Capture the cell that displays the provided text and extract its [X, Y] central coordinate. 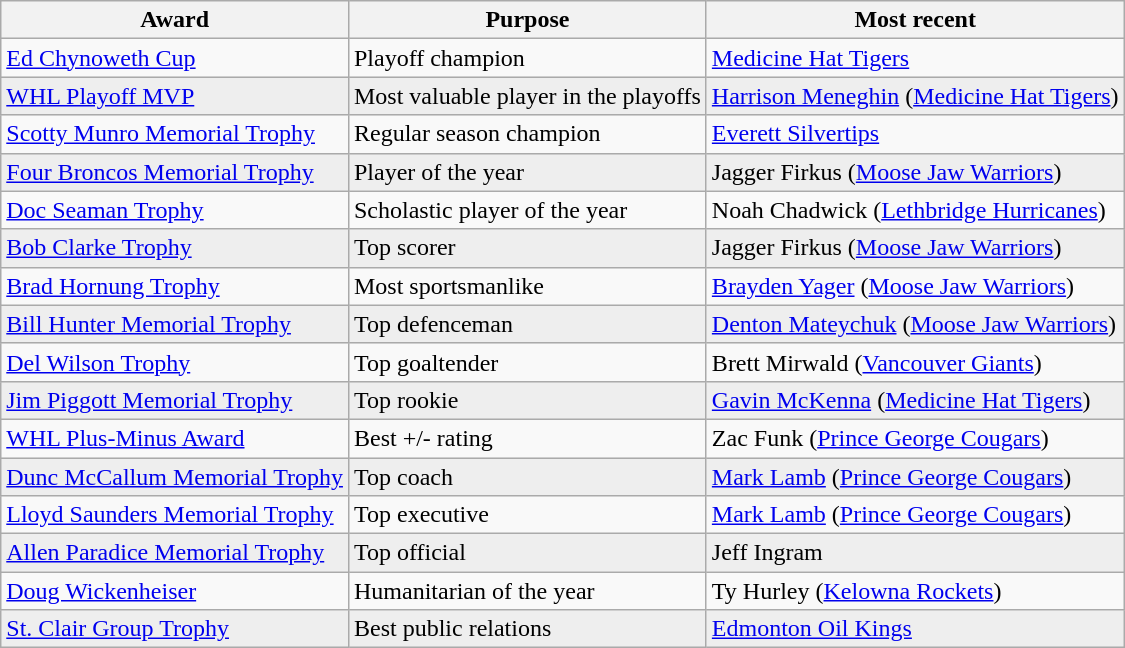
Noah Chadwick (Lethbridge Hurricanes) [915, 210]
Top defenceman [527, 324]
Best +/- rating [527, 438]
Purpose [527, 20]
Player of the year [527, 172]
Brayden Yager (Moose Jaw Warriors) [915, 286]
Top coach [527, 477]
Harrison Meneghin (Medicine Hat Tigers) [915, 96]
Ed Chynoweth Cup [175, 58]
Allen Paradice Memorial Trophy [175, 553]
Best public relations [527, 629]
Top executive [527, 515]
Gavin McKenna (Medicine Hat Tigers) [915, 400]
Del Wilson Trophy [175, 362]
Edmonton Oil Kings [915, 629]
Bob Clarke Trophy [175, 248]
St. Clair Group Trophy [175, 629]
Doc Seaman Trophy [175, 210]
Brad Hornung Trophy [175, 286]
Bill Hunter Memorial Trophy [175, 324]
Brett Mirwald (Vancouver Giants) [915, 362]
Most recent [915, 20]
Top goaltender [527, 362]
Top official [527, 553]
Jim Piggott Memorial Trophy [175, 400]
Zac Funk (Prince George Cougars) [915, 438]
Ty Hurley (Kelowna Rockets) [915, 591]
Dunc McCallum Memorial Trophy [175, 477]
Humanitarian of the year [527, 591]
Most sportsmanlike [527, 286]
Regular season champion [527, 134]
WHL Plus-Minus Award [175, 438]
Most valuable player in the playoffs [527, 96]
Top scorer [527, 248]
Scholastic player of the year [527, 210]
Denton Mateychuk (Moose Jaw Warriors) [915, 324]
Award [175, 20]
Doug Wickenheiser [175, 591]
Medicine Hat Tigers [915, 58]
Scotty Munro Memorial Trophy [175, 134]
Jeff Ingram [915, 553]
Lloyd Saunders Memorial Trophy [175, 515]
Top rookie [527, 400]
Playoff champion [527, 58]
Four Broncos Memorial Trophy [175, 172]
Everett Silvertips [915, 134]
WHL Playoff MVP [175, 96]
